For the text-containing cell, return its midpoint in (x, y) coordinate format. 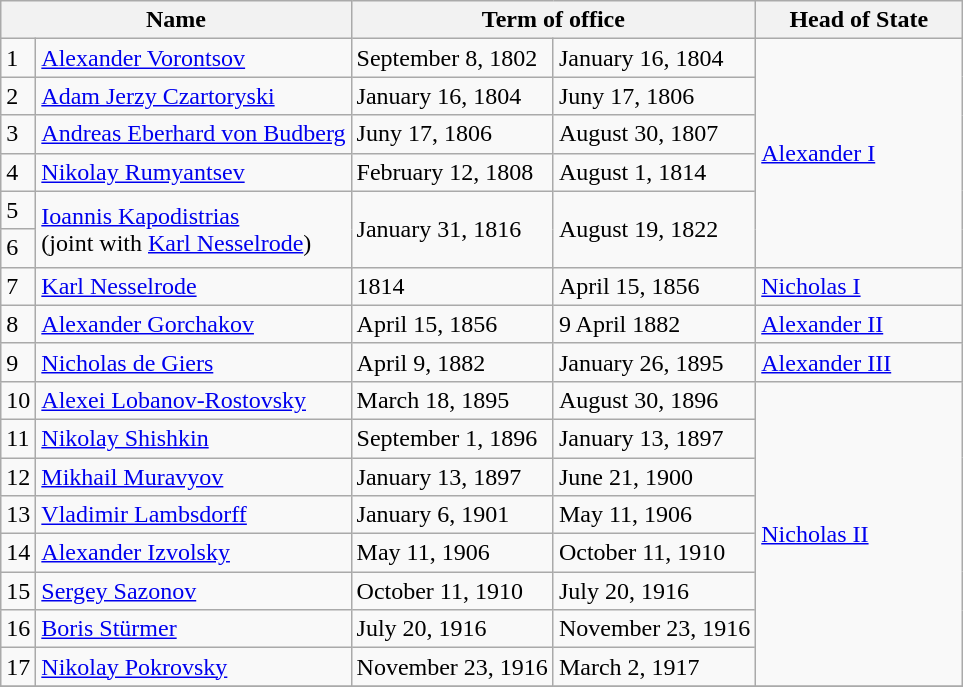
12 (18, 477)
8 (18, 324)
Adam Jerzy Czartoryski (194, 96)
7 (18, 286)
January 6, 1901 (452, 515)
Sergey Sazonov (194, 591)
Karl Nesselrode (194, 286)
August 30, 1807 (654, 134)
August 19, 1822 (654, 229)
Nicholas I (859, 286)
11 (18, 438)
Term of office (554, 20)
16 (18, 629)
Alexander III (859, 362)
Alexei Lobanov-Rostovsky (194, 400)
Name (176, 20)
Mikhail Muravyov (194, 477)
August 1, 1814 (654, 172)
14 (18, 553)
September 1, 1896 (452, 438)
January 26, 1895 (654, 362)
June 21, 1900 (654, 477)
Alexander Vorontsov (194, 58)
9 April 1882 (654, 324)
Alexander Gorchakov (194, 324)
1814 (452, 286)
Nikolay Shishkin (194, 438)
Alexander I (859, 153)
Head of State (859, 20)
Vladimir Lambsdorff (194, 515)
13 (18, 515)
Alexander II (859, 324)
2 (18, 96)
3 (18, 134)
September 8, 1802 (452, 58)
5 (18, 210)
10 (18, 400)
1 (18, 58)
9 (18, 362)
Nikolay Pokrovsky (194, 667)
January 31, 1816 (452, 229)
March 2, 1917 (654, 667)
4 (18, 172)
Nicholas II (859, 533)
6 (18, 248)
February 12, 1808 (452, 172)
17 (18, 667)
March 18, 1895 (452, 400)
August 30, 1896 (654, 400)
Ioannis Kapodistrias(joint with Karl Nesselrode) (194, 229)
Alexander Izvolsky (194, 553)
Boris Stürmer (194, 629)
15 (18, 591)
April 9, 1882 (452, 362)
Nicholas de Giers (194, 362)
Nikolay Rumyantsev (194, 172)
Andreas Eberhard von Budberg (194, 134)
